Return the [x, y] coordinate for the center point of the cell that contains the specified text.  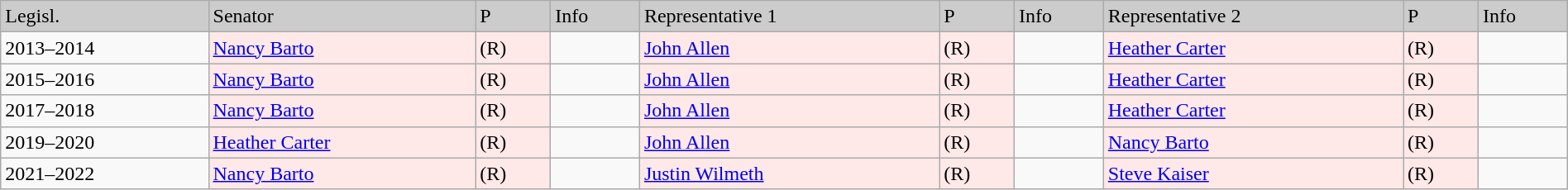
Legisl. [104, 17]
Representative 1 [789, 17]
Representative 2 [1253, 17]
2015–2016 [104, 79]
2013–2014 [104, 48]
Steve Kaiser [1253, 173]
2021–2022 [104, 173]
2017–2018 [104, 111]
Senator [342, 17]
Justin Wilmeth [789, 173]
2019–2020 [104, 142]
